Capture the cell that displays the provided text and extract its [x, y] central coordinate. 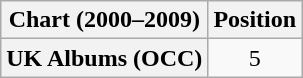
UK Albums (OCC) [104, 58]
5 [255, 58]
Position [255, 20]
Chart (2000–2009) [104, 20]
